Determine the (X, Y) coordinate at the center of the cell enclosing the given text.  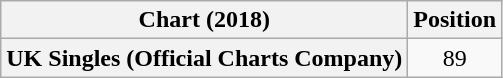
UK Singles (Official Charts Company) (204, 58)
Chart (2018) (204, 20)
Position (455, 20)
89 (455, 58)
